From the cell containing the given text, extract its center point as [X, Y] coordinate. 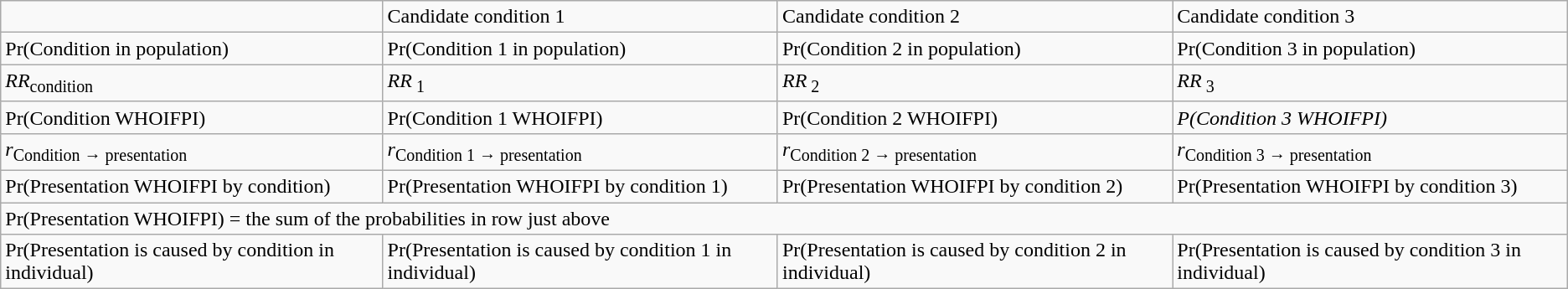
rCondition → presentation [192, 152]
RR 1 [580, 83]
Candidate condition 3 [1370, 17]
RR 2 [975, 83]
Pr(Presentation is caused by condition in individual) [192, 261]
Pr(Condition WHOIFPI) [192, 117]
Pr(Condition 3 in population) [1370, 49]
Candidate condition 2 [975, 17]
rCondition 1 → presentation [580, 152]
Pr(Presentation is caused by condition 3 in individual) [1370, 261]
Pr(Presentation WHOIFPI by condition 3) [1370, 187]
Pr(Condition in population) [192, 49]
Pr(Condition 2 WHOIFPI) [975, 117]
Pr(Presentation WHOIFPI) = the sum of the probabilities in row just above [784, 219]
Pr(Condition 1 in population) [580, 49]
RRcondition [192, 83]
Pr(Condition 2 in population) [975, 49]
Pr(Condition 1 WHOIFPI) [580, 117]
Pr(Presentation is caused by condition 1 in individual) [580, 261]
Pr(Presentation WHOIFPI by condition 2) [975, 187]
Pr(Presentation WHOIFPI by condition 1) [580, 187]
rCondition 3 → presentation [1370, 152]
rCondition 2 → presentation [975, 152]
P(Condition 3 WHOIFPI) [1370, 117]
Pr(Presentation WHOIFPI by condition) [192, 187]
RR 3 [1370, 83]
Candidate condition 1 [580, 17]
Pr(Presentation is caused by condition 2 in individual) [975, 261]
